Return [x, y] of the center of cell containing provided text 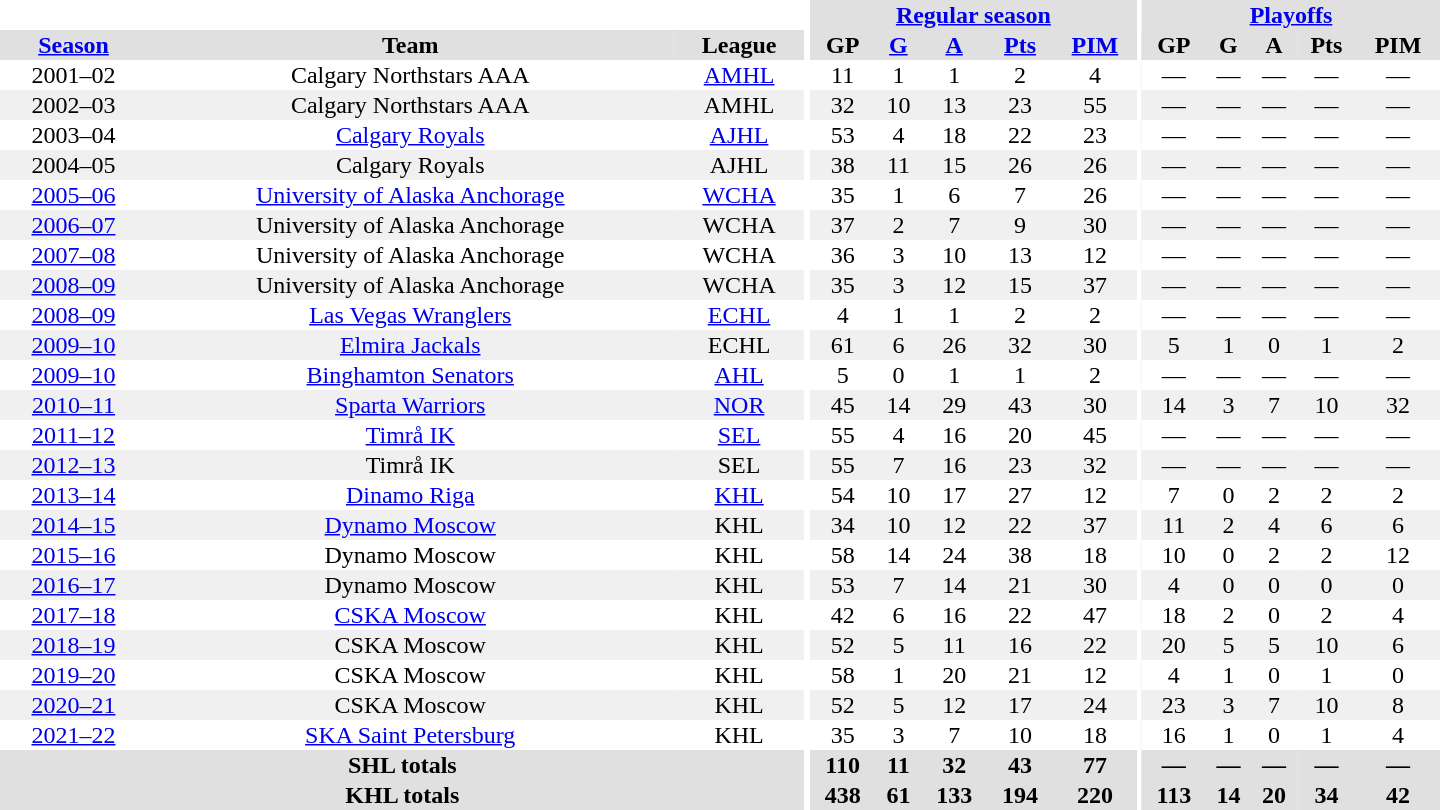
36 [843, 255]
2014–15 [74, 525]
77 [1095, 765]
220 [1095, 795]
2005–06 [74, 195]
2002–03 [74, 105]
League [738, 45]
Las Vegas Wranglers [410, 315]
2001–02 [74, 75]
Regular season [974, 15]
113 [1174, 795]
2003–04 [74, 135]
Dinamo Riga [410, 495]
2004–05 [74, 165]
2011–12 [74, 435]
438 [843, 795]
Sparta Warriors [410, 405]
2006–07 [74, 225]
2010–11 [74, 405]
KHL totals [402, 795]
SHL totals [402, 765]
2012–13 [74, 465]
2019–20 [74, 675]
Elmira Jackals [410, 345]
SKA Saint Petersburg [410, 735]
2016–17 [74, 585]
29 [954, 405]
47 [1095, 615]
110 [843, 765]
8 [1398, 705]
54 [843, 495]
AHL [738, 375]
194 [1020, 795]
Season [74, 45]
27 [1020, 495]
Playoffs [1291, 15]
9 [1020, 225]
Binghamton Senators [410, 375]
2007–08 [74, 255]
NOR [738, 405]
2017–18 [74, 615]
2020–21 [74, 705]
Team [410, 45]
2013–14 [74, 495]
2018–19 [74, 645]
2015–16 [74, 555]
2021–22 [74, 735]
133 [954, 795]
